Scan for the cell matching the given text and deliver its [x, y] coordinate at center. 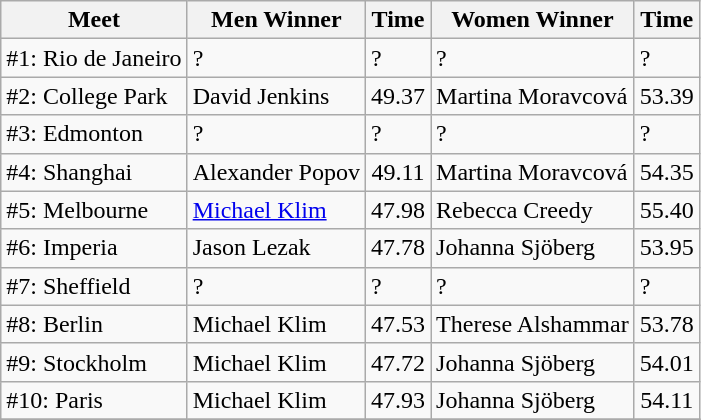
54.01 [666, 362]
#6: Imperia [94, 248]
53.95 [666, 248]
Therese Alshammar [533, 324]
#5: Melbourne [94, 210]
#7: Sheffield [94, 286]
#8: Berlin [94, 324]
Women Winner [533, 20]
#1: Rio de Janeiro [94, 58]
54.11 [666, 400]
49.37 [398, 96]
47.53 [398, 324]
Alexander Popov [276, 172]
55.40 [666, 210]
47.93 [398, 400]
Meet [94, 20]
Rebecca Creedy [533, 210]
#10: Paris [94, 400]
Jason Lezak [276, 248]
#4: Shanghai [94, 172]
47.98 [398, 210]
47.78 [398, 248]
Men Winner [276, 20]
47.72 [398, 362]
54.35 [666, 172]
53.39 [666, 96]
David Jenkins [276, 96]
#2: College Park [94, 96]
#3: Edmonton [94, 134]
#9: Stockholm [94, 362]
53.78 [666, 324]
49.11 [398, 172]
